Detect which cell encompasses the target text, then output its (X, Y) center coordinate. 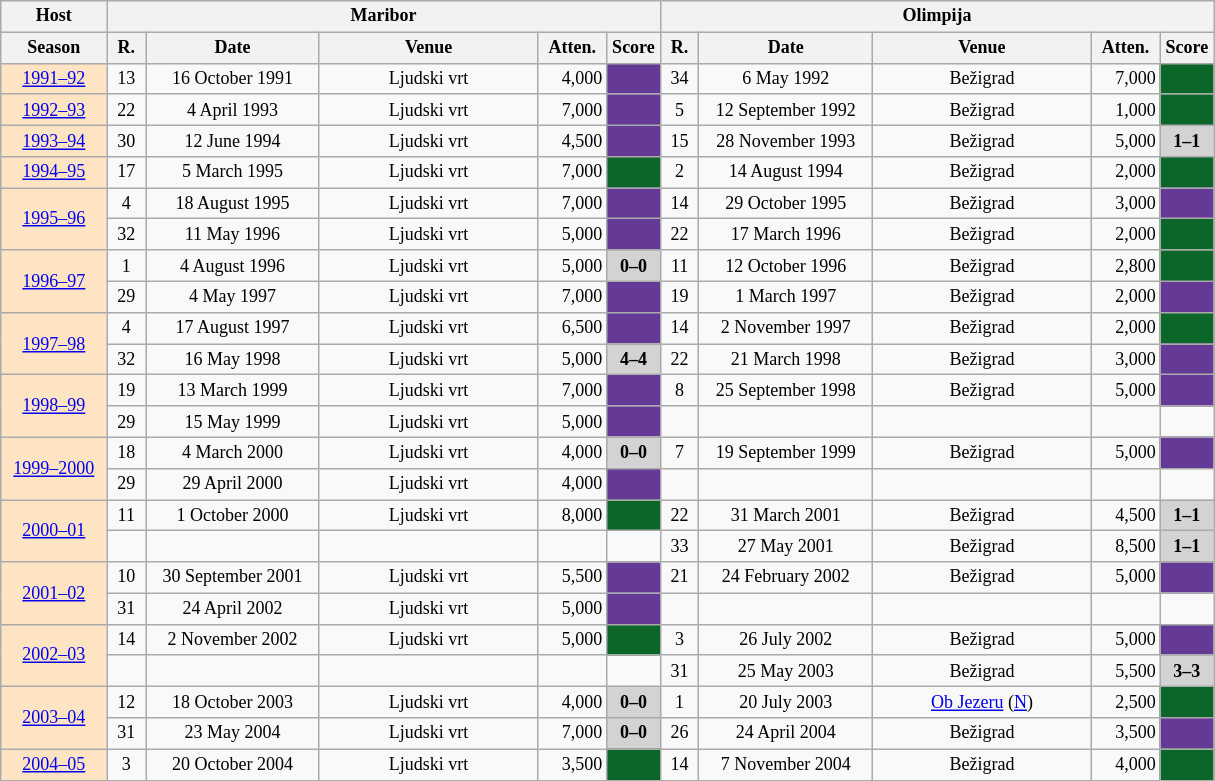
24 February 2002 (786, 578)
17 August 1997 (233, 328)
15 May 1999 (233, 422)
20 July 2003 (786, 702)
4 August 1996 (233, 266)
1997–98 (54, 343)
1 October 2000 (233, 516)
1 March 1997 (786, 296)
2000–01 (54, 531)
8,500 (1126, 546)
20 October 2004 (233, 764)
2,800 (1126, 266)
7 (680, 452)
18 (126, 452)
2001–02 (54, 593)
5 March 1995 (233, 172)
25 May 2003 (786, 670)
12 October 1996 (786, 266)
4 April 1993 (233, 110)
2 (680, 172)
16 October 1991 (233, 78)
23 May 2004 (233, 734)
29 October 1995 (786, 204)
2004–05 (54, 764)
26 July 2002 (786, 640)
14 August 1994 (786, 172)
24 April 2002 (233, 608)
19 September 1999 (786, 452)
13 March 1999 (233, 390)
18 October 2003 (233, 702)
2002–03 (54, 655)
1993–94 (54, 140)
5 (680, 110)
34 (680, 78)
1999–2000 (54, 468)
31 March 2001 (786, 516)
Maribor (384, 16)
4 March 2000 (233, 452)
6,500 (572, 328)
12 September 1992 (786, 110)
27 May 2001 (786, 546)
Ob Jezeru (N) (982, 702)
4–4 (634, 360)
30 September 2001 (233, 578)
13 (126, 78)
1996–97 (54, 281)
24 April 2004 (786, 734)
6 May 1992 (786, 78)
2,500 (1126, 702)
21 (680, 578)
1998–99 (54, 406)
12 (126, 702)
2 November 1997 (786, 328)
16 May 1998 (233, 360)
11 May 1996 (233, 234)
8,000 (572, 516)
12 June 1994 (233, 140)
Host (54, 16)
10 (126, 578)
18 August 1995 (233, 204)
4 May 1997 (233, 296)
2003–04 (54, 718)
8 (680, 390)
7 November 2004 (786, 764)
1992–93 (54, 110)
25 September 1998 (786, 390)
1991–92 (54, 78)
Olimpija (936, 16)
2 November 2002 (233, 640)
1994–95 (54, 172)
30 (126, 140)
3–3 (1187, 670)
28 November 1993 (786, 140)
33 (680, 546)
17 (126, 172)
1,000 (1126, 110)
1995–96 (54, 219)
Season (54, 48)
15 (680, 140)
17 March 1996 (786, 234)
26 (680, 734)
21 March 1998 (786, 360)
29 April 2000 (233, 484)
